Determine the (X, Y) coordinate at the center of the cell enclosing the given text.  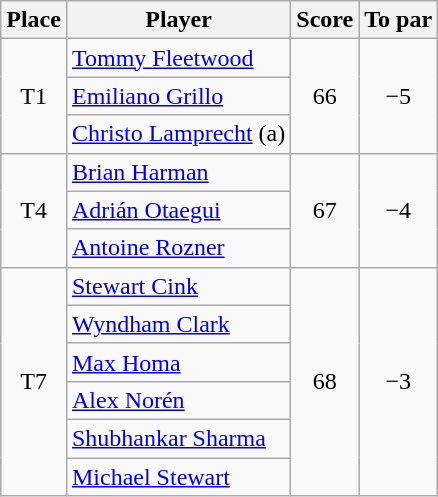
67 (325, 210)
T1 (34, 96)
Max Homa (178, 362)
Antoine Rozner (178, 248)
68 (325, 381)
Score (325, 20)
66 (325, 96)
Adrián Otaegui (178, 210)
Place (34, 20)
Shubhankar Sharma (178, 438)
Stewart Cink (178, 286)
Emiliano Grillo (178, 96)
T7 (34, 381)
Alex Norén (178, 400)
Brian Harman (178, 172)
Tommy Fleetwood (178, 58)
Christo Lamprecht (a) (178, 134)
Michael Stewart (178, 477)
To par (398, 20)
T4 (34, 210)
Player (178, 20)
−4 (398, 210)
−5 (398, 96)
−3 (398, 381)
Wyndham Clark (178, 324)
